Pinpoint the cell where the given text exists, returning its (x, y) midpoint coordinate. 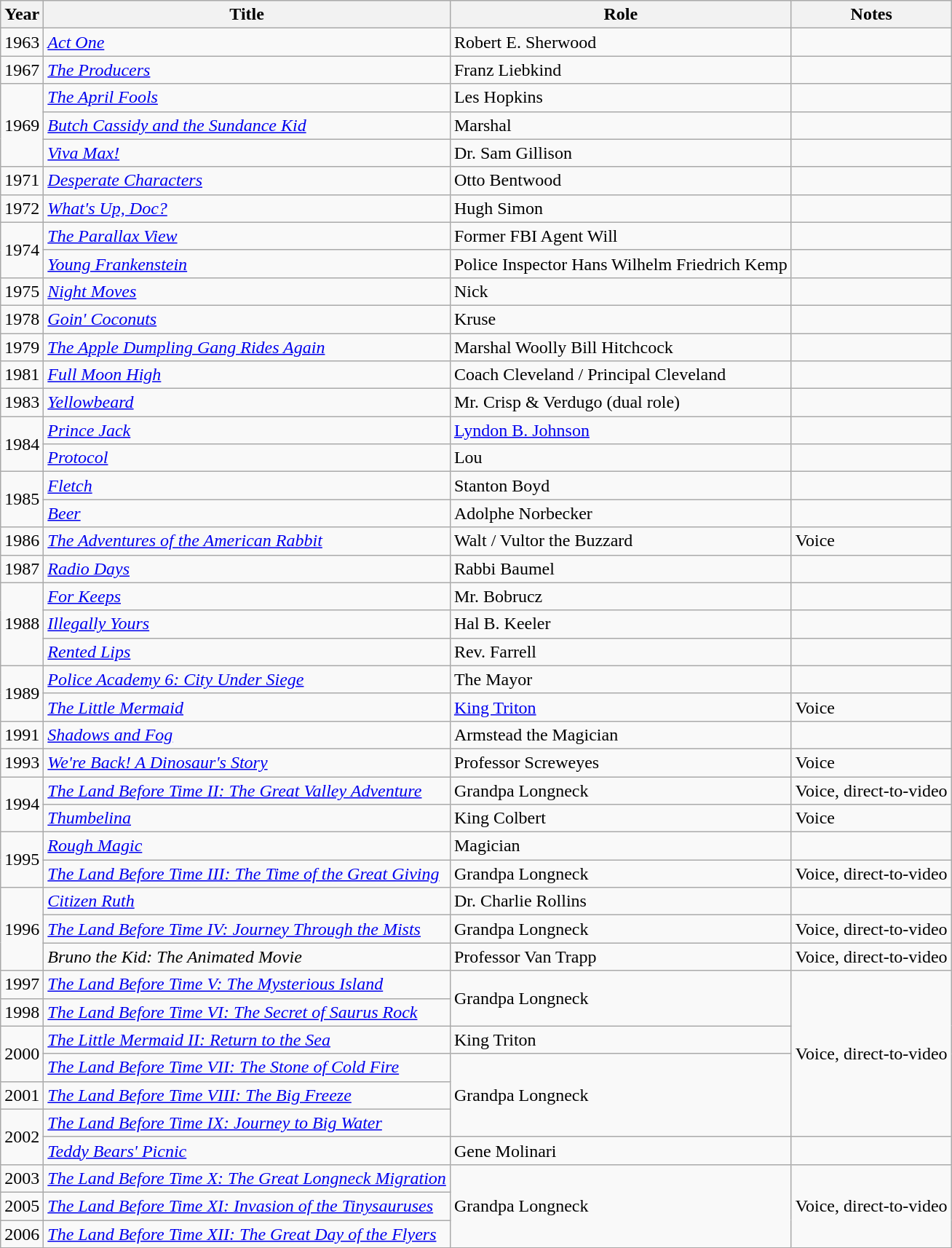
Rev. Farrell (620, 652)
Armstead the Magician (620, 735)
Citizen Ruth (247, 901)
The Land Before Time IV: Journey Through the Mists (247, 929)
The Apple Dumpling Gang Rides Again (247, 347)
The Land Before Time III: The Time of the Great Giving (247, 874)
The Land Before Time IX: Journey to Big Water (247, 1123)
Marshal (620, 125)
2006 (22, 1234)
Police Inspector Hans Wilhelm Friedrich Kemp (620, 264)
2002 (22, 1137)
Beer (247, 513)
Lyndon B. Johnson (620, 430)
Title (247, 15)
We're Back! A Dinosaur's Story (247, 762)
The Land Before Time XII: The Great Day of the Flyers (247, 1234)
1974 (22, 250)
The Adventures of the American Rabbit (247, 541)
Mr. Crisp & Verdugo (dual role) (620, 403)
The Land Before Time VIII: The Big Freeze (247, 1095)
Police Academy 6: City Under Siege (247, 679)
1987 (22, 569)
The April Fools (247, 98)
Robert E. Sherwood (620, 42)
1981 (22, 375)
Franz Liebkind (620, 70)
Role (620, 15)
1978 (22, 319)
Magician (620, 846)
Lou (620, 458)
Coach Cleveland / Principal Cleveland (620, 375)
Year (22, 15)
Mr. Bobrucz (620, 596)
Professor Screweyes (620, 762)
1963 (22, 42)
Former FBI Agent Will (620, 236)
What's Up, Doc? (247, 208)
The Little Mermaid II: Return to the Sea (247, 1040)
1972 (22, 208)
The Mayor (620, 679)
1995 (22, 860)
Goin' Coconuts (247, 319)
Protocol (247, 458)
Fletch (247, 486)
The Little Mermaid (247, 707)
1979 (22, 347)
Butch Cassidy and the Sundance Kid (247, 125)
Radio Days (247, 569)
1998 (22, 1012)
The Land Before Time VI: The Secret of Saurus Rock (247, 1012)
Rented Lips (247, 652)
2001 (22, 1095)
Young Frankenstein (247, 264)
1993 (22, 762)
1969 (22, 125)
Yellowbeard (247, 403)
Nick (620, 291)
For Keeps (247, 596)
1983 (22, 403)
Dr. Charlie Rollins (620, 901)
1989 (22, 693)
Rabbi Baumel (620, 569)
Full Moon High (247, 375)
1991 (22, 735)
The Parallax View (247, 236)
Hal B. Keeler (620, 624)
Illegally Yours (247, 624)
Stanton Boyd (620, 486)
1997 (22, 984)
Hugh Simon (620, 208)
The Land Before Time V: The Mysterious Island (247, 984)
Otto Bentwood (620, 181)
1967 (22, 70)
The Land Before Time X: The Great Longneck Migration (247, 1178)
Walt / Vultor the Buzzard (620, 541)
1971 (22, 181)
The Land Before Time VII: The Stone of Cold Fire (247, 1067)
Professor Van Trapp (620, 957)
1986 (22, 541)
Kruse (620, 319)
Shadows and Fog (247, 735)
1975 (22, 291)
2003 (22, 1178)
The Land Before Time II: The Great Valley Adventure (247, 790)
1984 (22, 444)
2005 (22, 1206)
Adolphe Norbecker (620, 513)
Thumbelina (247, 818)
Notes (871, 15)
1994 (22, 804)
Viva Max! (247, 153)
The Producers (247, 70)
The Land Before Time XI: Invasion of the Tinysauruses (247, 1206)
1985 (22, 499)
1996 (22, 929)
Rough Magic (247, 846)
Desperate Characters (247, 181)
Les Hopkins (620, 98)
King Colbert (620, 818)
Gene Molinari (620, 1150)
Dr. Sam Gillison (620, 153)
1988 (22, 624)
Night Moves (247, 291)
Prince Jack (247, 430)
Teddy Bears' Picnic (247, 1150)
2000 (22, 1054)
Act One (247, 42)
Bruno the Kid: The Animated Movie (247, 957)
Marshal Woolly Bill Hitchcock (620, 347)
